Capture the cell that displays the provided text and extract its (X, Y) central coordinate. 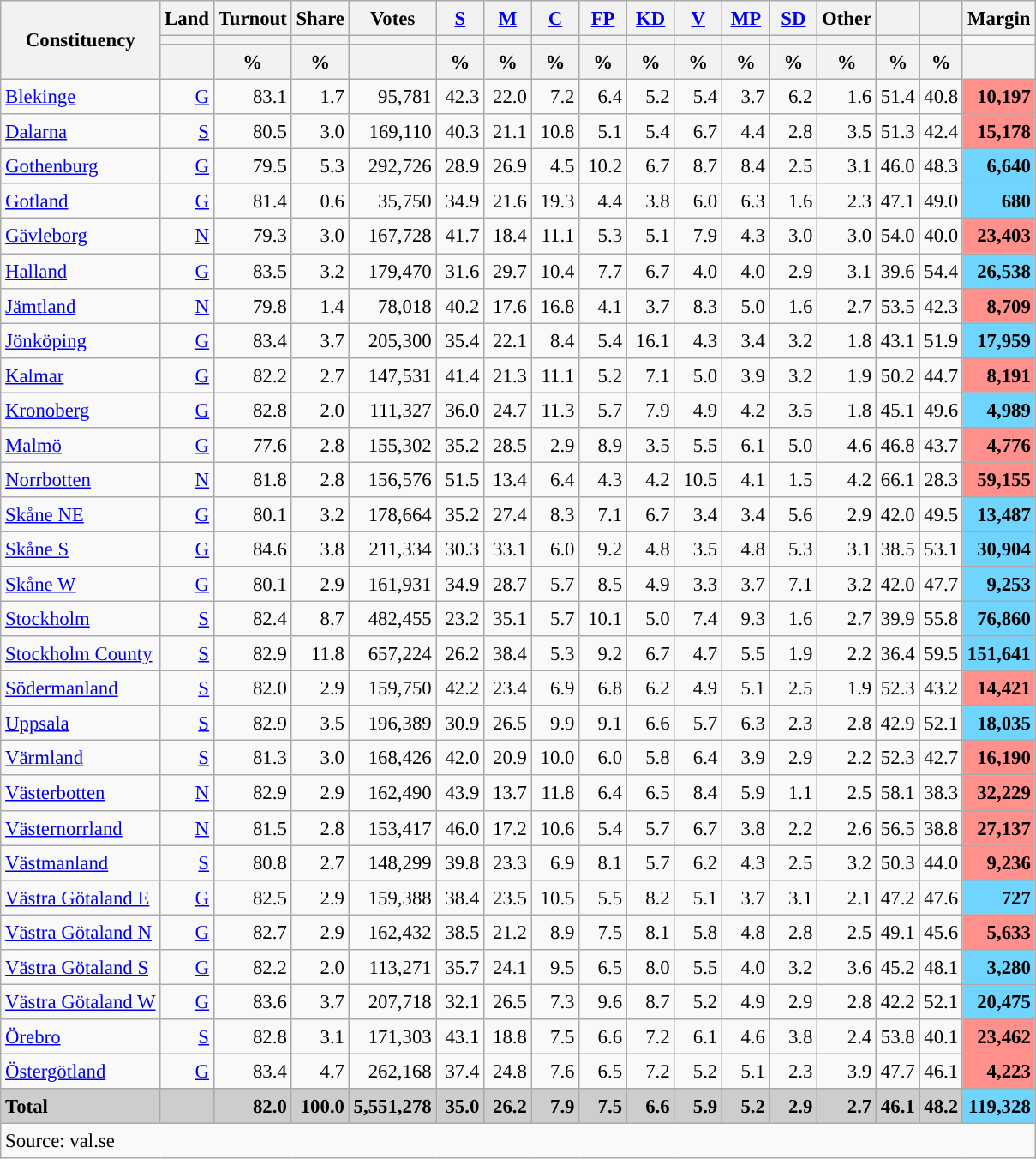
159,750 (392, 689)
55.8 (941, 619)
Västra Götaland W (81, 1001)
23.2 (460, 619)
3,280 (999, 967)
727 (999, 897)
45.6 (941, 933)
V (698, 19)
16,190 (999, 758)
Gothenburg (81, 166)
Gävleborg (81, 237)
Västmanland (81, 862)
29.7 (508, 271)
38.8 (941, 828)
153,417 (392, 828)
2.1 (847, 897)
1.7 (320, 98)
Skåne W (81, 585)
Västra Götaland S (81, 967)
16.8 (555, 305)
156,576 (392, 480)
M (508, 19)
162,490 (392, 794)
41.4 (460, 375)
19.3 (555, 201)
Dalarna (81, 132)
81.8 (252, 480)
23.4 (508, 689)
40.3 (460, 132)
51.9 (941, 341)
21.6 (508, 201)
Kronoberg (81, 410)
23,403 (999, 237)
47.1 (898, 201)
8.2 (650, 897)
13.7 (508, 794)
168,426 (392, 758)
43.2 (941, 689)
1.4 (320, 305)
76,860 (999, 619)
40.1 (941, 1037)
27.4 (508, 514)
6.8 (603, 689)
Örebro (81, 1037)
20,475 (999, 1001)
23,462 (999, 1037)
22.0 (508, 98)
16.1 (650, 341)
9.3 (746, 619)
Gotland (81, 201)
35.1 (508, 619)
205,300 (392, 341)
14,421 (999, 689)
113,271 (392, 967)
162,432 (392, 933)
84.6 (252, 549)
Södermanland (81, 689)
28.9 (460, 166)
17,959 (999, 341)
Östergötland (81, 1072)
35,750 (392, 201)
49.6 (941, 410)
Other (847, 19)
4,989 (999, 410)
5,633 (999, 933)
MP (746, 19)
95,781 (392, 98)
211,334 (392, 549)
167,728 (392, 237)
C (555, 19)
50.2 (898, 375)
53.5 (898, 305)
4,776 (999, 446)
482,455 (392, 619)
Margin (999, 19)
21.2 (508, 933)
36.4 (898, 653)
161,931 (392, 585)
8,191 (999, 375)
35.0 (460, 1106)
48.3 (941, 166)
111,327 (392, 410)
59,155 (999, 480)
1.1 (793, 794)
28.5 (508, 446)
28.3 (941, 480)
24.7 (508, 410)
56.5 (898, 828)
40.8 (941, 98)
Stockholm (81, 619)
10.4 (555, 271)
10.1 (603, 619)
10.2 (603, 166)
10.8 (555, 132)
23.3 (508, 862)
32.1 (460, 1001)
33.1 (508, 549)
41.7 (460, 237)
58.1 (898, 794)
81.3 (252, 758)
50.3 (898, 862)
Blekinge (81, 98)
23.5 (508, 897)
Västra Götaland N (81, 933)
169,110 (392, 132)
80.5 (252, 132)
657,224 (392, 653)
79.8 (252, 305)
82.7 (252, 933)
9.6 (603, 1001)
47.6 (941, 897)
79.3 (252, 237)
Kalmar (81, 375)
159,388 (392, 897)
53.1 (941, 549)
262,168 (392, 1072)
22.1 (508, 341)
51.5 (460, 480)
80.8 (252, 862)
Norrbotten (81, 480)
83.6 (252, 1001)
44.0 (941, 862)
53.8 (898, 1037)
Skåne S (81, 549)
45.1 (898, 410)
FP (603, 19)
35.7 (460, 967)
9.5 (555, 967)
Stockholm County (81, 653)
18.8 (508, 1037)
Västra Götaland E (81, 897)
24.8 (508, 1072)
42.7 (941, 758)
147,531 (392, 375)
7.6 (555, 1072)
171,303 (392, 1037)
32,229 (999, 794)
35.4 (460, 341)
119,328 (999, 1106)
Halland (81, 271)
17.2 (508, 828)
9.1 (603, 724)
83.5 (252, 271)
13,487 (999, 514)
28.7 (508, 585)
Västernorrland (81, 828)
196,389 (392, 724)
24.1 (508, 967)
49.1 (898, 933)
21.1 (508, 132)
Votes (392, 19)
4.5 (555, 166)
KD (650, 19)
207,718 (392, 1001)
39.9 (898, 619)
83.1 (252, 98)
8.0 (650, 967)
6,640 (999, 166)
2.6 (847, 828)
59.5 (941, 653)
9.9 (555, 724)
31.6 (460, 271)
7.4 (698, 619)
82.5 (252, 897)
36.0 (460, 410)
Source: val.se (518, 1142)
46.8 (898, 446)
Land (187, 19)
43.9 (460, 794)
7.7 (603, 271)
5.6 (793, 514)
77.6 (252, 446)
680 (999, 201)
49.0 (941, 201)
10.0 (555, 758)
17.6 (508, 305)
54.4 (941, 271)
78,018 (392, 305)
10.6 (555, 828)
2.4 (847, 1037)
20.9 (508, 758)
Värmland (81, 758)
21.3 (508, 375)
1.5 (793, 480)
39.8 (460, 862)
9,236 (999, 862)
51.3 (898, 132)
49.5 (941, 514)
Constituency (81, 40)
27,137 (999, 828)
100.0 (320, 1106)
148,299 (392, 862)
79.5 (252, 166)
30,904 (999, 549)
179,470 (392, 271)
30.3 (460, 549)
42.9 (898, 724)
82.4 (252, 619)
0.6 (320, 201)
48.1 (941, 967)
40.0 (941, 237)
7.3 (555, 1001)
Jönköping (81, 341)
Total (81, 1106)
48.2 (941, 1106)
4,223 (999, 1072)
81.4 (252, 201)
3.6 (847, 967)
Share (320, 19)
37.4 (460, 1072)
18,035 (999, 724)
26,538 (999, 271)
26.9 (508, 166)
8,709 (999, 305)
155,302 (392, 446)
292,726 (392, 166)
13.4 (508, 480)
9,253 (999, 585)
47.2 (898, 897)
40.2 (460, 305)
SD (793, 19)
51.4 (898, 98)
42.4 (941, 132)
81.5 (252, 828)
3.3 (698, 585)
39.6 (898, 271)
Malmö (81, 446)
Västerbotten (81, 794)
11.3 (555, 410)
8.5 (603, 585)
54.0 (898, 237)
Skåne NE (81, 514)
18.4 (508, 237)
38.3 (941, 794)
178,664 (392, 514)
66.1 (898, 480)
44.7 (941, 375)
10,197 (999, 98)
5,551,278 (392, 1106)
45.2 (898, 967)
Turnout (252, 19)
15,178 (999, 132)
Jämtland (81, 305)
Uppsala (81, 724)
43.7 (941, 446)
151,641 (999, 653)
30.9 (460, 724)
